Return the [X, Y] coordinate for the center point of the cell that contains the specified text.  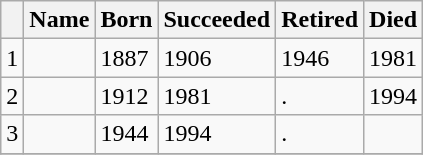
Succeeded [217, 20]
1906 [217, 58]
2 [12, 96]
1887 [126, 58]
Name [60, 20]
Died [394, 20]
1946 [320, 58]
Retired [320, 20]
1912 [126, 96]
3 [12, 134]
1944 [126, 134]
Born [126, 20]
1 [12, 58]
